Output the (X, Y) coordinate of the center of the cell containing the given text.  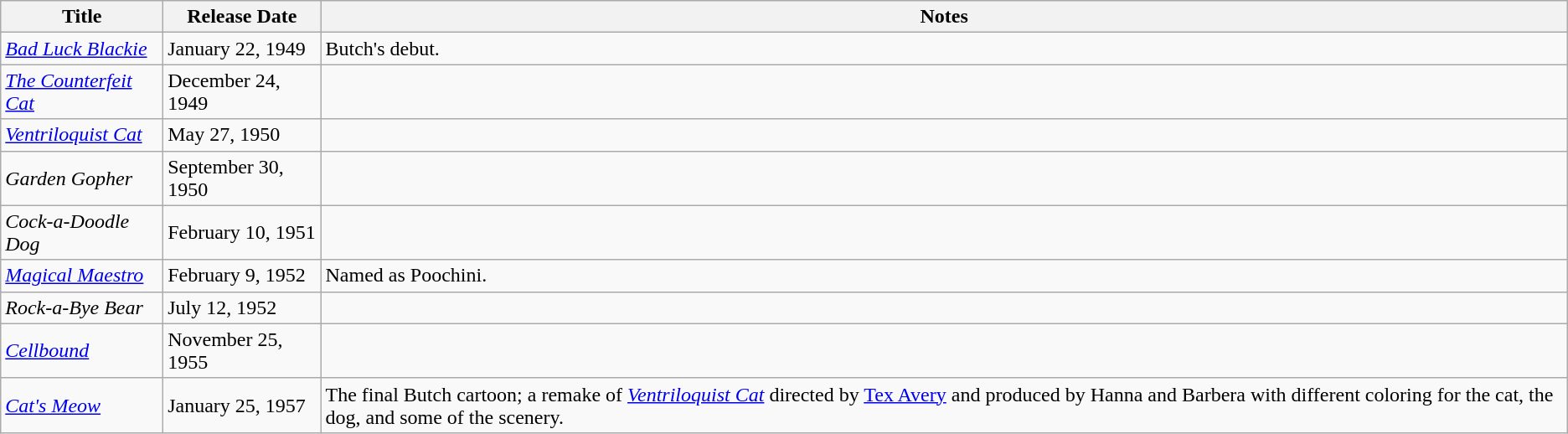
Bad Luck Blackie (82, 49)
July 12, 1952 (242, 307)
September 30, 1950 (242, 178)
February 9, 1952 (242, 276)
Magical Maestro (82, 276)
Cat's Meow (82, 406)
Garden Gopher (82, 178)
November 25, 1955 (242, 350)
January 22, 1949 (242, 49)
Ventriloquist Cat (82, 135)
February 10, 1951 (242, 233)
December 24, 1949 (242, 92)
Title (82, 17)
Cellbound (82, 350)
The Counterfeit Cat (82, 92)
Butch's debut. (944, 49)
Cock-a-Doodle Dog (82, 233)
Release Date (242, 17)
Rock-a-Bye Bear (82, 307)
Notes (944, 17)
Named as Poochini. (944, 276)
May 27, 1950 (242, 135)
January 25, 1957 (242, 406)
